Locate the cell with the specified text and output its [X, Y] center coordinate. 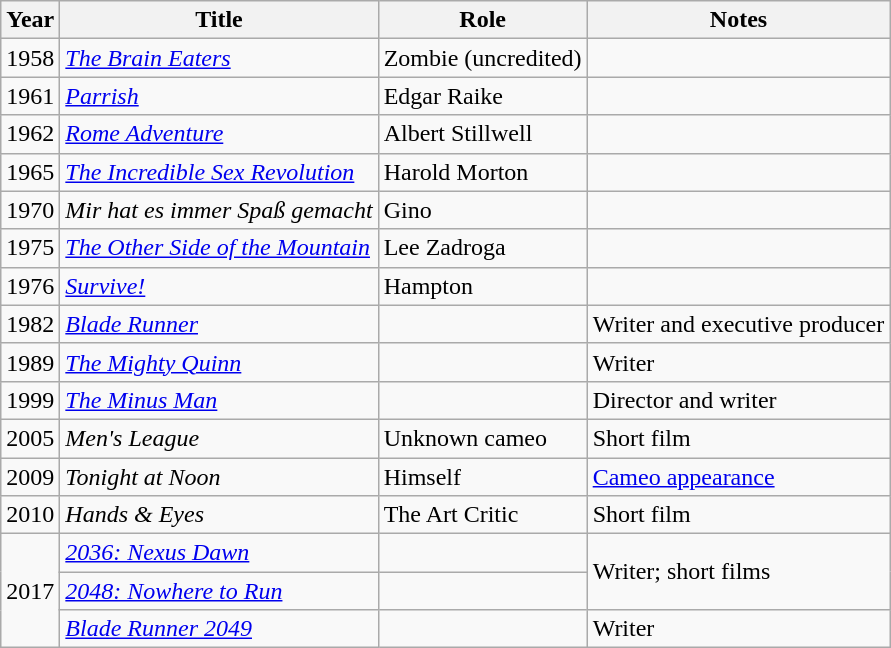
The Art Critic [482, 515]
The Other Side of the Mountain [219, 248]
Title [219, 20]
2036: Nexus Dawn [219, 553]
Himself [482, 477]
2010 [30, 515]
1970 [30, 210]
Unknown cameo [482, 438]
Mir hat es immer Spaß gemacht [219, 210]
Gino [482, 210]
Hampton [482, 286]
Edgar Raike [482, 96]
Director and writer [738, 400]
Parrish [219, 96]
Blade Runner 2049 [219, 629]
2005 [30, 438]
1982 [30, 324]
1989 [30, 362]
Role [482, 20]
1976 [30, 286]
Year [30, 20]
Survive! [219, 286]
2017 [30, 591]
1975 [30, 248]
The Incredible Sex Revolution [219, 172]
Rome Adventure [219, 134]
1961 [30, 96]
Hands & Eyes [219, 515]
The Minus Man [219, 400]
1965 [30, 172]
Men's League [219, 438]
1962 [30, 134]
Harold Morton [482, 172]
Cameo appearance [738, 477]
1999 [30, 400]
Writer and executive producer [738, 324]
Lee Zadroga [482, 248]
1958 [30, 58]
The Mighty Quinn [219, 362]
2009 [30, 477]
2048: Nowhere to Run [219, 591]
Albert Stillwell [482, 134]
The Brain Eaters [219, 58]
Zombie (uncredited) [482, 58]
Blade Runner [219, 324]
Notes [738, 20]
Tonight at Noon [219, 477]
Writer; short films [738, 572]
